Find where the given text appears and provide that cell's center as (X, Y) coordinate. 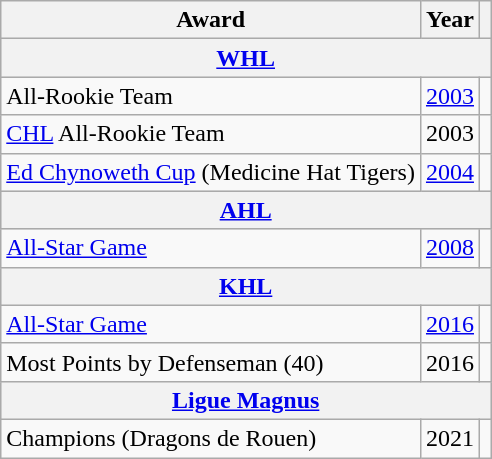
CHL All-Rookie Team (211, 134)
KHL (246, 286)
Award (211, 20)
2008 (450, 248)
Year (450, 20)
2021 (450, 438)
AHL (246, 210)
Ed Chynoweth Cup (Medicine Hat Tigers) (211, 172)
WHL (246, 58)
Most Points by Defenseman (40) (211, 362)
2004 (450, 172)
Ligue Magnus (246, 400)
All-Rookie Team (211, 96)
Champions (Dragons de Rouen) (211, 438)
